From the cell containing the given text, extract its center point as (X, Y) coordinate. 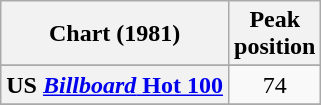
Peakposition (275, 34)
Chart (1981) (115, 34)
US Billboard Hot 100 (115, 85)
74 (275, 85)
